Determine the [x, y] coordinate at the center of the cell enclosing the given text.  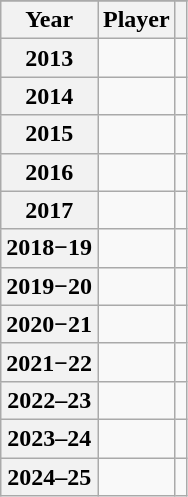
2013 [50, 58]
2021−22 [50, 362]
Player [137, 20]
2017 [50, 210]
2018−19 [50, 248]
2020−21 [50, 324]
2023–24 [50, 438]
Year [50, 20]
2022–23 [50, 400]
2014 [50, 96]
2024–25 [50, 477]
2019−20 [50, 286]
2015 [50, 134]
2016 [50, 172]
